Provide the (X, Y) coordinate of the cell's center where the given text is located.  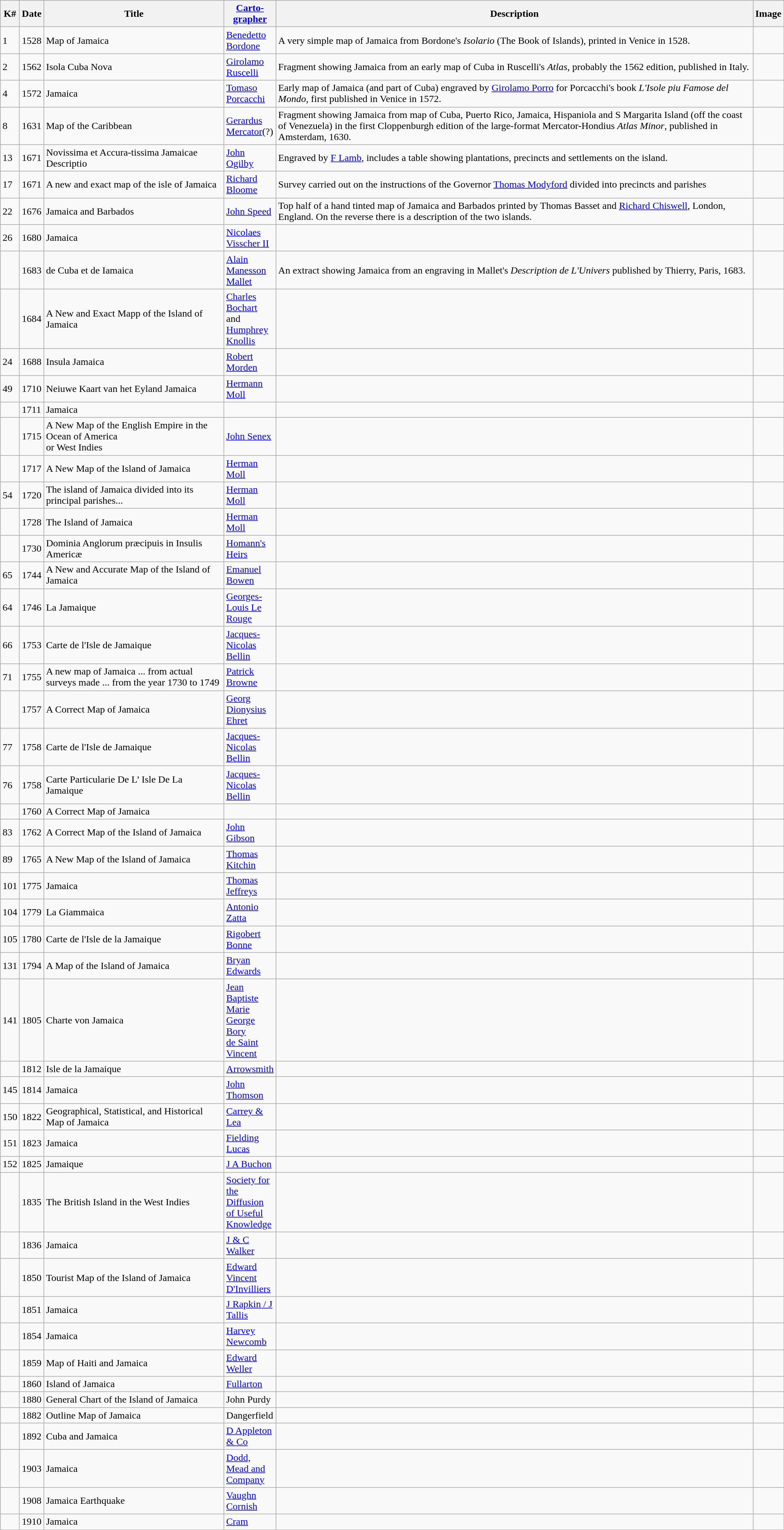
1910 (32, 1522)
Homann's Heirs (250, 549)
1728 (32, 522)
Fragment showing Jamaica from an early map of Cuba in Ruscelli's Atlas, probably the 1562 edition, published in Italy. (514, 67)
D Appleton & Co (250, 1437)
Bryan Edwards (250, 966)
Isola Cuba Nova (134, 67)
1836 (32, 1245)
1683 (32, 270)
Tomaso Porcacchi (250, 93)
1744 (32, 575)
Cuba and Jamaica (134, 1437)
1711 (32, 410)
Island of Jamaica (134, 1384)
1528 (32, 40)
1860 (32, 1384)
141 (10, 1020)
104 (10, 912)
Patrick Browne (250, 677)
Edward Weller (250, 1363)
La Jamaique (134, 607)
1779 (32, 912)
Map of Jamaica (134, 40)
1823 (32, 1143)
Thomas Kitchin (250, 859)
Engraved by F Lamb, includes a table showing plantations, precincts and settlements on the island. (514, 158)
Rigobert Bonne (250, 939)
Edward Vincent D'Invilliers (250, 1277)
1562 (32, 67)
Dominia Anglorum præcipuis in Insulis Americæ (134, 549)
1903 (32, 1469)
Dangerfield (250, 1415)
John Senex (250, 437)
K# (10, 14)
Jamaique (134, 1164)
Cram (250, 1522)
Isle de la Jamaique (134, 1069)
Arrowsmith (250, 1069)
2 (10, 67)
1908 (32, 1501)
145 (10, 1090)
J Rapkin / J Tallis (250, 1310)
John Ogilby (250, 158)
John Gibson (250, 832)
Jean Baptiste Marie George Boryde Saint Vincent (250, 1020)
24 (10, 362)
13 (10, 158)
Jamaica Earthquake (134, 1501)
Nicolaes Visscher II (250, 238)
105 (10, 939)
Carte de l'Isle de la Jamaique (134, 939)
La Giammaica (134, 912)
Tourist Map of the Island of Jamaica (134, 1277)
17 (10, 184)
1715 (32, 437)
Date (32, 14)
Map of Haiti and Jamaica (134, 1363)
de Cuba et de Iamaica (134, 270)
Survey carried out on the instructions of the Governor Thomas Modyford divided into precincts and parishes (514, 184)
A new and exact map of the isle of Jamaica (134, 184)
76 (10, 785)
1775 (32, 886)
1717 (32, 469)
1835 (32, 1202)
Fielding Lucas (250, 1143)
1825 (32, 1164)
1805 (32, 1020)
Gerardus Mercator(?) (250, 126)
Georges-Louis Le Rouge (250, 607)
A very simple map of Jamaica from Bordone's Isolario (The Book of Islands), printed in Venice in 1528. (514, 40)
Antonio Zatta (250, 912)
1892 (32, 1437)
Geographical, Statistical, and Historical Map of Jamaica (134, 1116)
1859 (32, 1363)
Fullarton (250, 1384)
1753 (32, 645)
4 (10, 93)
John Speed (250, 211)
1755 (32, 677)
1814 (32, 1090)
Benedetto Bordone (250, 40)
A New and Accurate Map of the Island of Jamaica (134, 575)
77 (10, 747)
J & C Walker (250, 1245)
1882 (32, 1415)
General Chart of the Island of Jamaica (134, 1400)
A Map of the Island of Jamaica (134, 966)
101 (10, 886)
Emanuel Bowen (250, 575)
71 (10, 677)
83 (10, 832)
An extract showing Jamaica from an engraving in Mallet's Description de L'Univers published by Thierry, Paris, 1683. (514, 270)
1757 (32, 709)
Jamaica and Barbados (134, 211)
1680 (32, 238)
John Thomson (250, 1090)
Harvey Newcomb (250, 1336)
1794 (32, 966)
1730 (32, 549)
22 (10, 211)
Dodd, Mead and Company (250, 1469)
65 (10, 575)
Neiuwe Kaart van het Eyland Jamaica (134, 388)
1812 (32, 1069)
1 (10, 40)
1780 (32, 939)
Carrey & Lea (250, 1116)
Description (514, 14)
Vaughn Cornish (250, 1501)
152 (10, 1164)
1676 (32, 211)
Thomas Jeffreys (250, 886)
1720 (32, 496)
49 (10, 388)
1760 (32, 811)
Richard Bloome (250, 184)
Girolamo Ruscelli (250, 67)
1572 (32, 93)
1688 (32, 362)
1854 (32, 1336)
Carto-grapher (250, 14)
1762 (32, 832)
Insula Jamaica (134, 362)
Carte Particularie De L’ Isle De La Jamaique (134, 785)
A new map of Jamaica ... from actual surveys made ... from the year 1730 to 1749 (134, 677)
131 (10, 966)
The British Island in the West Indies (134, 1202)
Charte von Jamaica (134, 1020)
1631 (32, 126)
Outline Map of Jamaica (134, 1415)
Alain Manesson Mallet (250, 270)
John Purdy (250, 1400)
Image (768, 14)
26 (10, 238)
Charles Bochart and Humphrey Knollis (250, 319)
Novissima et Accura-tissima Jamaicae Descriptio (134, 158)
89 (10, 859)
54 (10, 496)
A Correct Map of the Island of Jamaica (134, 832)
Title (134, 14)
1765 (32, 859)
1746 (32, 607)
Map of the Caribbean (134, 126)
1851 (32, 1310)
Robert Morden (250, 362)
Society for the Diffusion of Useful Knowledge (250, 1202)
1684 (32, 319)
1880 (32, 1400)
150 (10, 1116)
66 (10, 645)
1822 (32, 1116)
The island of Jamaica divided into its principal parishes... (134, 496)
1710 (32, 388)
Hermann Moll (250, 388)
8 (10, 126)
A New and Exact Mapp of the Island of Jamaica (134, 319)
64 (10, 607)
A New Map of the English Empire in the Ocean of Americaor West Indies (134, 437)
151 (10, 1143)
J A Buchon (250, 1164)
1850 (32, 1277)
Georg Dionysius Ehret (250, 709)
The Island of Jamaica (134, 522)
